Locate the cell with the specified text and output its [x, y] center coordinate. 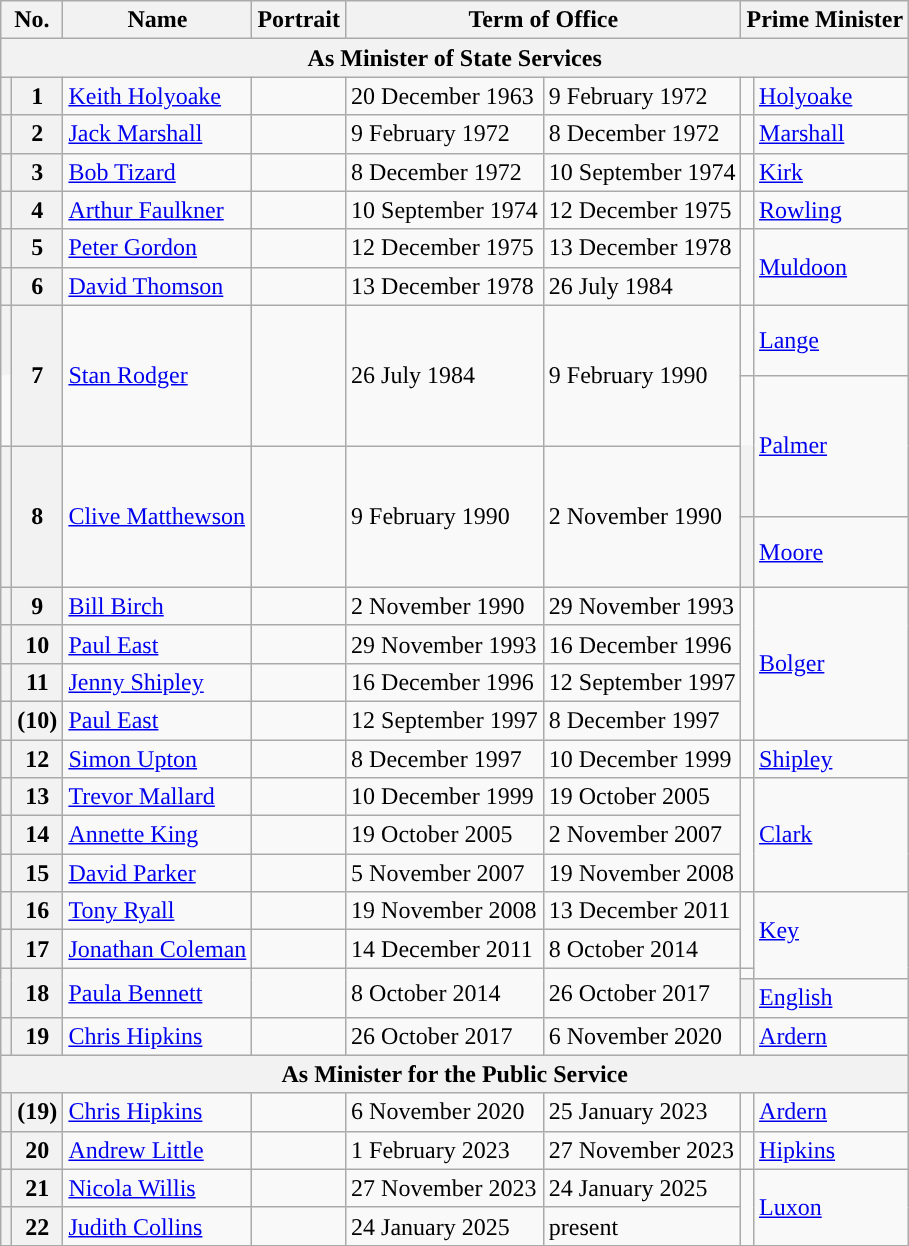
Nicola Willis [158, 1188]
6 [38, 286]
21 [38, 1188]
18 [38, 992]
Bob Tizard [158, 172]
Bill Birch [158, 606]
4 [38, 210]
Clark [832, 835]
(19) [38, 1112]
David Parker [158, 873]
20 December 1963 [445, 96]
10 [38, 644]
3 [38, 172]
Shipley [832, 759]
11 [38, 682]
14 December 2011 [445, 949]
David Thomson [158, 286]
Bolger [832, 663]
Lange [832, 340]
16 [38, 911]
8 [38, 516]
12 [38, 759]
Simon Upton [158, 759]
15 [38, 873]
Keith Holyoake [158, 96]
25 January 2023 [642, 1112]
English [832, 998]
Rowling [832, 210]
Portrait [299, 20]
1 February 2023 [445, 1150]
20 [38, 1150]
Key [832, 930]
7 [38, 376]
17 [38, 949]
(10) [38, 720]
Annette King [158, 835]
Jack Marshall [158, 134]
As Minister for the Public Service [455, 1074]
Term of Office [544, 20]
2 [38, 134]
Moore [832, 552]
No. [32, 20]
Palmer [832, 446]
9 [38, 606]
13 [38, 797]
5 [38, 248]
Clive Matthewson [158, 516]
Jenny Shipley [158, 682]
13 December 2011 [642, 911]
Name [158, 20]
Judith Collins [158, 1226]
Holyoake [832, 96]
19 [38, 1036]
Hipkins [832, 1150]
Paula Bennett [158, 992]
present [642, 1226]
Muldoon [832, 267]
22 [38, 1226]
Tony Ryall [158, 911]
Luxon [832, 1207]
Prime Minister [825, 20]
2 November 2007 [642, 835]
5 November 2007 [445, 873]
Jonathan Coleman [158, 949]
Kirk [832, 172]
Andrew Little [158, 1150]
Marshall [832, 134]
Trevor Mallard [158, 797]
Peter Gordon [158, 248]
Arthur Faulkner [158, 210]
1 [38, 96]
As Minister of State Services [455, 58]
Stan Rodger [158, 376]
14 [38, 835]
